From the cell containing the given text, extract its center point as [X, Y] coordinate. 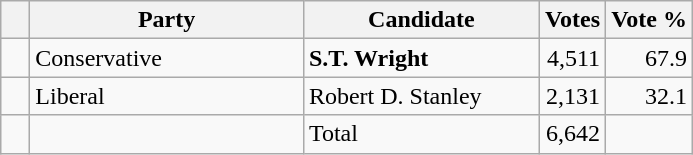
Conservative [167, 58]
Votes [572, 20]
67.9 [650, 58]
Total [421, 134]
Candidate [421, 20]
Robert D. Stanley [421, 96]
2,131 [572, 96]
S.T. Wright [421, 58]
Liberal [167, 96]
4,511 [572, 58]
6,642 [572, 134]
Vote % [650, 20]
Party [167, 20]
32.1 [650, 96]
